Return the [x, y] coordinate for the center point of the cell that contains the specified text.  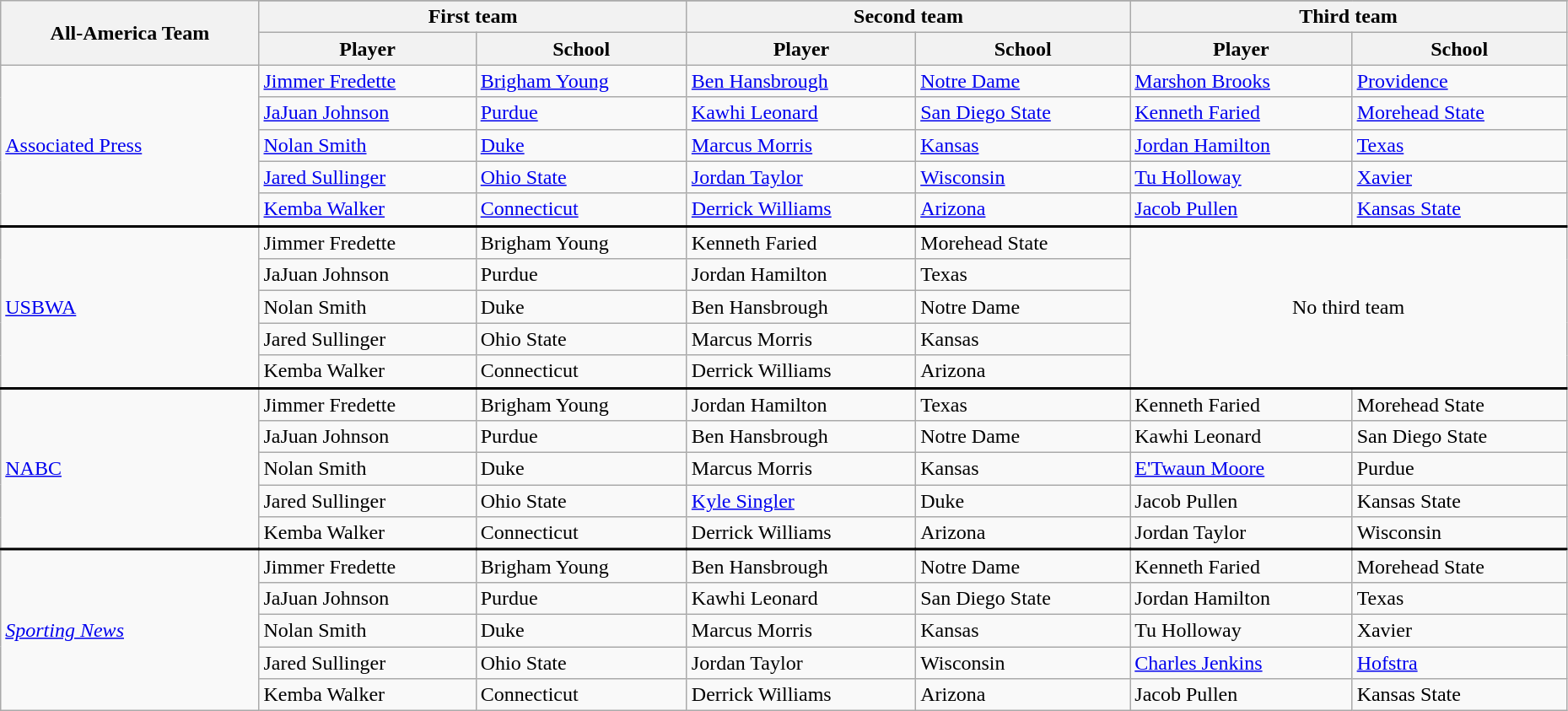
E'Twaun Moore [1242, 469]
All-America Team [130, 33]
Providence [1459, 81]
NABC [130, 469]
Second team [908, 17]
Kyle Singler [801, 501]
First team [472, 17]
Charles Jenkins [1242, 662]
Sporting News [130, 631]
USBWA [130, 307]
Associated Press [130, 145]
No third team [1349, 307]
Third team [1349, 17]
Marshon Brooks [1242, 81]
Hofstra [1459, 662]
